Return the [X, Y] coordinate for the center point of the cell that contains the specified text.  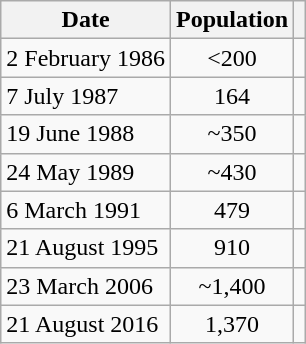
Population [232, 20]
164 [232, 96]
24 May 1989 [86, 172]
<200 [232, 58]
910 [232, 248]
21 August 2016 [86, 324]
7 July 1987 [86, 96]
21 August 1995 [86, 248]
~430 [232, 172]
1,370 [232, 324]
~350 [232, 134]
6 March 1991 [86, 210]
479 [232, 210]
2 February 1986 [86, 58]
19 June 1988 [86, 134]
Date [86, 20]
23 March 2006 [86, 286]
~1,400 [232, 286]
